Pinpoint the cell where the given text exists, returning its (x, y) midpoint coordinate. 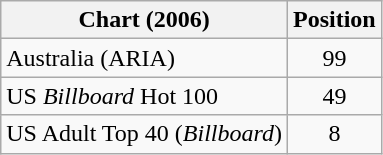
US Adult Top 40 (Billboard) (144, 134)
US Billboard Hot 100 (144, 96)
99 (335, 58)
8 (335, 134)
Chart (2006) (144, 20)
Australia (ARIA) (144, 58)
49 (335, 96)
Position (335, 20)
